Extract the (X, Y) coordinate from the center of the cell holding the provided text.  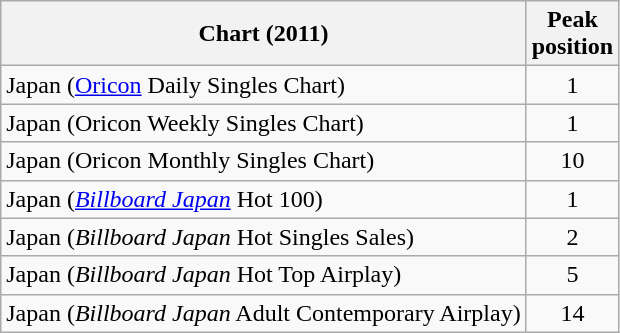
Japan (Billboard Japan Hot Top Airplay) (264, 275)
2 (572, 237)
Japan (Billboard Japan Adult Contemporary Airplay) (264, 313)
Japan (Billboard Japan Hot 100) (264, 199)
Japan (Billboard Japan Hot Singles Sales) (264, 237)
Peakposition (572, 34)
Japan (Oricon Weekly Singles Chart) (264, 123)
Chart (2011) (264, 34)
14 (572, 313)
5 (572, 275)
Japan (Oricon Monthly Singles Chart) (264, 161)
10 (572, 161)
Japan (Oricon Daily Singles Chart) (264, 85)
